Capture the cell that displays the provided text and extract its [X, Y] central coordinate. 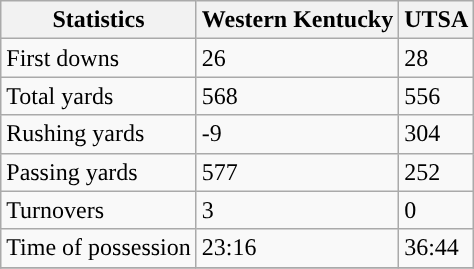
Rushing yards [99, 134]
0 [436, 210]
Passing yards [99, 172]
Total yards [99, 96]
26 [297, 58]
Time of possession [99, 248]
First downs [99, 58]
Turnovers [99, 210]
Statistics [99, 20]
-9 [297, 134]
UTSA [436, 20]
568 [297, 96]
Western Kentucky [297, 20]
252 [436, 172]
36:44 [436, 248]
304 [436, 134]
3 [297, 210]
23:16 [297, 248]
28 [436, 58]
577 [297, 172]
556 [436, 96]
